Extract the [x, y] coordinate from the center of the cell holding the provided text.  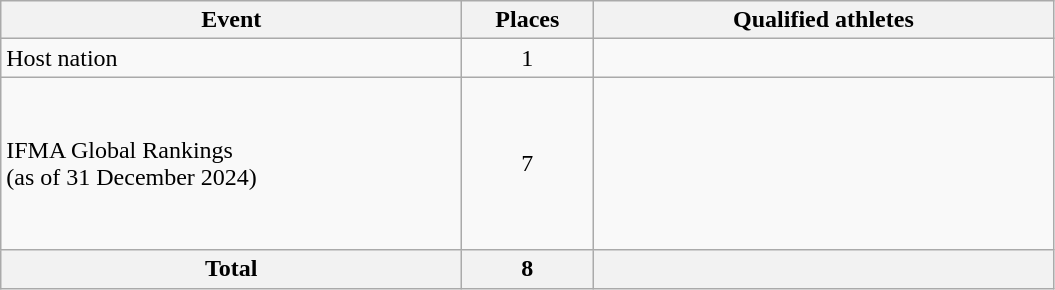
Event [232, 20]
8 [528, 269]
IFMA Global Rankings(as of 31 December 2024) [232, 164]
Host nation [232, 58]
1 [528, 58]
7 [528, 164]
Places [528, 20]
Qualified athletes [824, 20]
Total [232, 269]
